Detect which cell encompasses the target text, then output its [X, Y] center coordinate. 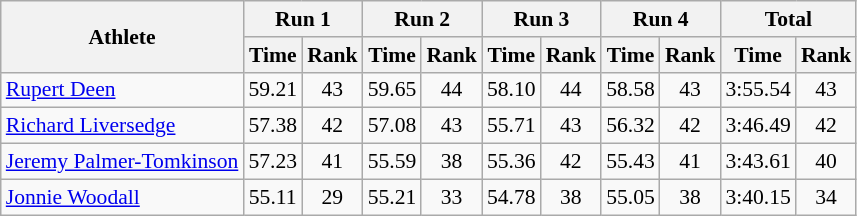
40 [826, 162]
Jonnie Woodall [122, 197]
Run 2 [422, 19]
3:40.15 [758, 197]
Run 3 [542, 19]
58.58 [630, 90]
55.71 [512, 126]
34 [826, 197]
29 [332, 197]
Total [788, 19]
57.08 [392, 126]
56.32 [630, 126]
Athlete [122, 36]
59.21 [272, 90]
Run 4 [660, 19]
54.78 [512, 197]
Run 1 [302, 19]
57.38 [272, 126]
Rupert Deen [122, 90]
55.21 [392, 197]
3:43.61 [758, 162]
3:55.54 [758, 90]
55.11 [272, 197]
3:46.49 [758, 126]
58.10 [512, 90]
33 [452, 197]
Jeremy Palmer-Tomkinson [122, 162]
55.05 [630, 197]
59.65 [392, 90]
55.43 [630, 162]
Richard Liversedge [122, 126]
57.23 [272, 162]
55.59 [392, 162]
55.36 [512, 162]
